Pinpoint the cell where the given text exists, returning its [X, Y] midpoint coordinate. 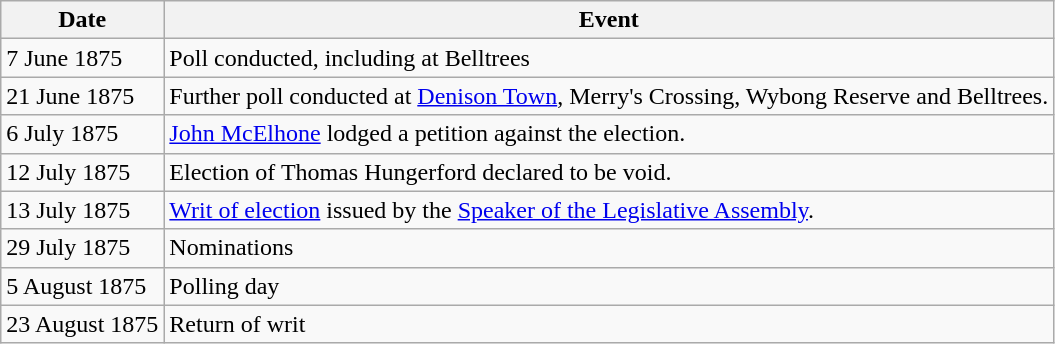
5 August 1875 [82, 286]
John McElhone lodged a petition against the election. [609, 134]
13 July 1875 [82, 210]
Poll conducted, including at Belltrees [609, 58]
23 August 1875 [82, 324]
21 June 1875 [82, 96]
7 June 1875 [82, 58]
Polling day [609, 286]
12 July 1875 [82, 172]
Nominations [609, 248]
Return of writ [609, 324]
Date [82, 20]
6 July 1875 [82, 134]
Writ of election issued by the Speaker of the Legislative Assembly. [609, 210]
Election of Thomas Hungerford declared to be void. [609, 172]
Further poll conducted at Denison Town, Merry's Crossing, Wybong Reserve and Belltrees. [609, 96]
Event [609, 20]
29 July 1875 [82, 248]
